Pinpoint the cell where the given text exists, returning its (x, y) midpoint coordinate. 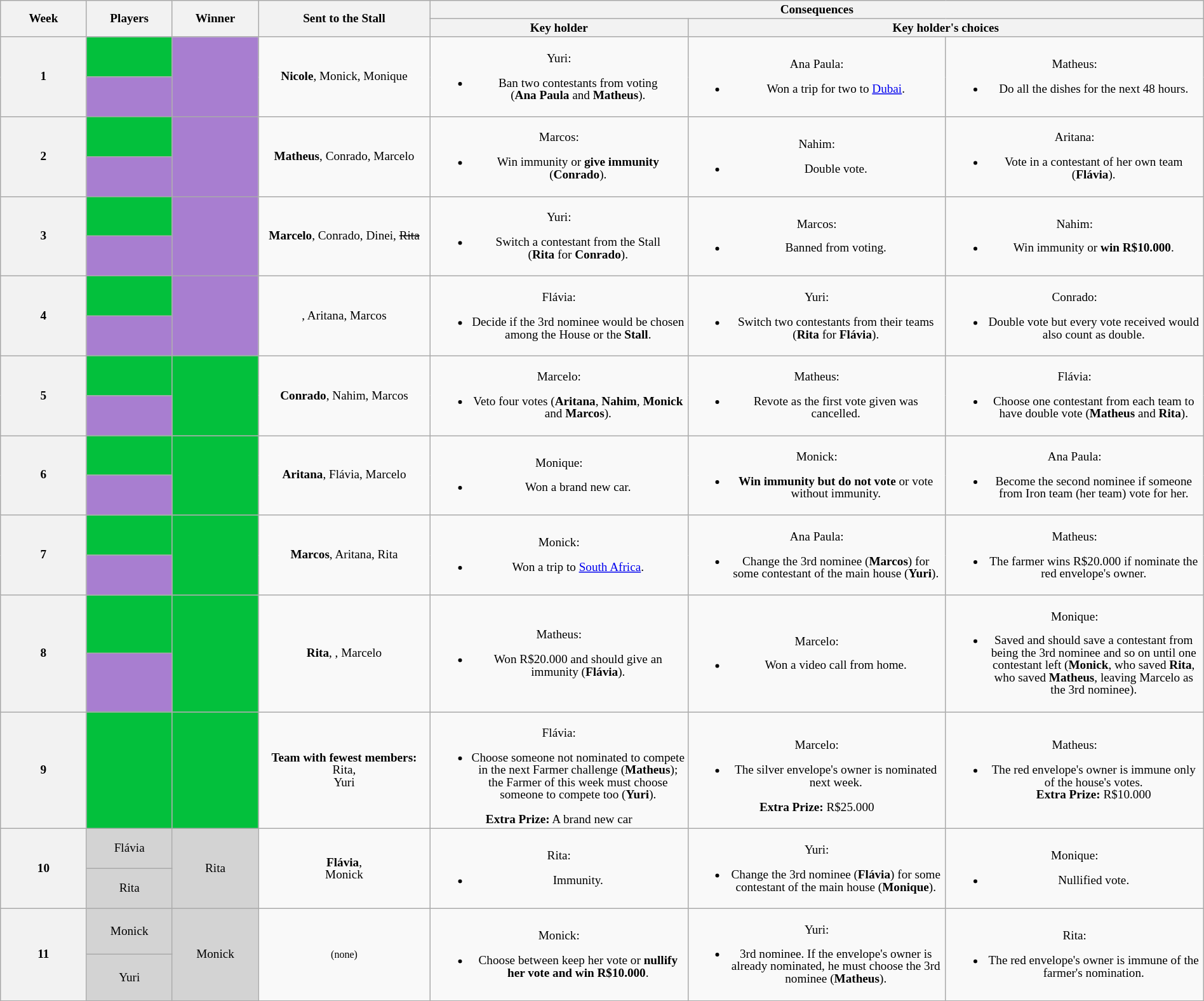
Flávia: Decide if the 3rd nominee would be chosen among the House or the Stall. (559, 316)
Yuri: Change the 3rd nominee (Flávia) for some contestant of the main house (Monique). (817, 869)
Monique: Nullified vote. (1074, 869)
Marcos: Banned from voting. (817, 236)
Players (130, 19)
Yuri: Switch a contestant from the Stall(Rita for Conrado). (559, 236)
Matheus: Revote as the first vote given was cancelled. (817, 396)
Conrado: Double vote but every vote received would also count as double. (1074, 316)
Aritana, Flávia, Marcelo (344, 475)
6 (43, 475)
Nahim: Win immunity or win R$10.000. (1074, 236)
10 (43, 869)
, Aritana, Marcos (344, 316)
Aritana: Vote in a contestant of her own team(Flávia). (1074, 156)
Nicole, Monick, Monique (344, 77)
Marcos, Aritana, Rita (344, 555)
Yuri: Switch two contestants from their teams (Rita for Flávia). (817, 316)
9 (43, 770)
2 (43, 156)
11 (43, 954)
Marcelo: Won a video call from home. (817, 654)
Rita: Immunity. (559, 869)
Yuri (130, 978)
(none) (344, 954)
Rita: The red envelope's owner is immune of the farmer's nomination. (1074, 954)
Consequences (817, 10)
Matheus: The farmer wins R$20.000 if nominate the red envelope's owner. (1074, 555)
Matheus: The red envelope's owner is immune only of the house's votes. Extra Prize: R$10.000 (1074, 770)
Week (43, 19)
Winner (215, 19)
Monick: Win immunity but do not vote or vote without immunity. (817, 475)
Matheus: Do all the dishes for the next 48 hours. (1074, 77)
Team with fewest members:Rita,Yuri (344, 770)
Yuri: Ban two contestants from voting(Ana Paula and Matheus). (559, 77)
3 (43, 236)
4 (43, 316)
7 (43, 555)
Flávia: Choose one contestant from each team to have double vote (Matheus and Rita). (1074, 396)
Marcos: Win immunity or give immunity(Conrado). (559, 156)
1 (43, 77)
Matheus, Conrado, Marcelo (344, 156)
Marcelo, Conrado, Dinei, Rita (344, 236)
Monique: Won a brand new car. (559, 475)
8 (43, 654)
Sent to the Stall (344, 19)
Nahim: Double vote. (817, 156)
Ana Paula: Change the 3rd nominee (Marcos) for some contestant of the main house (Yuri). (817, 555)
5 (43, 396)
Marcelo: The silver envelope's owner is nominated next week.Extra Prize: R$25.000 (817, 770)
Rita, , Marcelo (344, 654)
Matheus: Won R$20.000 and should give an immunity (Flávia). (559, 654)
Ana Paula: Become the second nominee if someone from Iron team (her team) vote for her. (1074, 475)
Conrado, Nahim, Marcos (344, 396)
Key holder's choices (946, 28)
Ana Paula: Won a trip for two to Dubai. (817, 77)
Monick: Choose between keep her vote or nullify her vote and win R$10.000. (559, 954)
Flávia (130, 849)
Flávia,Monick (344, 869)
Yuri: 3rd nominee. If the envelope's owner is already nominated, he must choose the 3rd nominee (Matheus). (817, 954)
Marcelo: Veto four votes (Aritana, Nahim, Monick and Marcos). (559, 396)
Monick: Won a trip to South Africa. (559, 555)
Key holder (559, 28)
